Scan for the cell matching the given text and deliver its [x, y] coordinate at center. 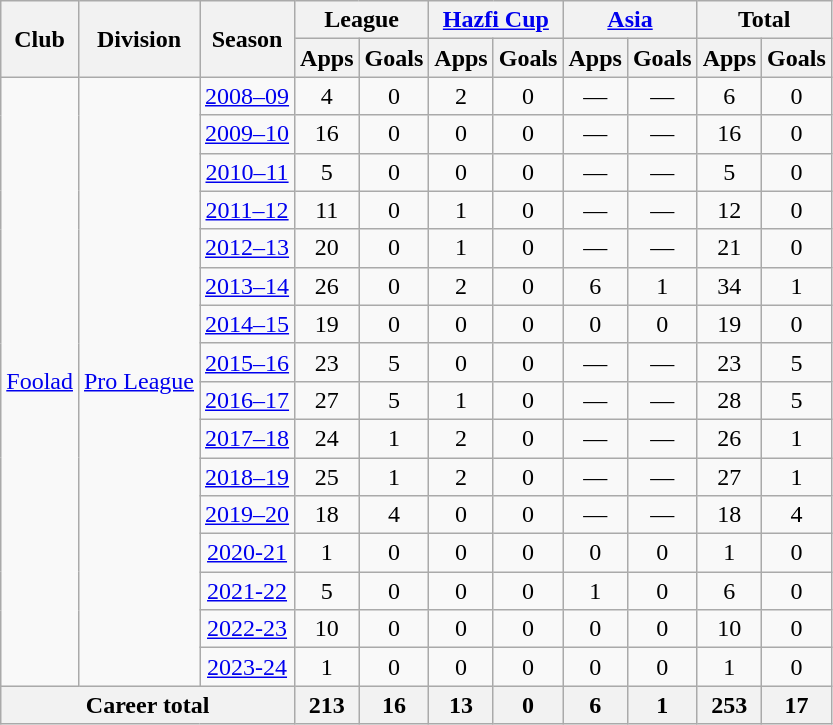
12 [729, 210]
13 [461, 705]
Career total [148, 705]
2008–09 [248, 96]
Foolad [40, 382]
Hazfi Cup [496, 20]
25 [327, 477]
253 [729, 705]
213 [327, 705]
2022-23 [248, 629]
24 [327, 438]
34 [729, 286]
2009–10 [248, 134]
11 [327, 210]
2018–19 [248, 477]
2023-24 [248, 667]
2015–16 [248, 362]
2017–18 [248, 438]
17 [797, 705]
2013–14 [248, 286]
2020-21 [248, 553]
2021-22 [248, 591]
2010–11 [248, 172]
2012–13 [248, 248]
28 [729, 400]
Division [138, 39]
Pro League [138, 382]
Asia [630, 20]
2019–20 [248, 515]
20 [327, 248]
21 [729, 248]
2014–15 [248, 324]
2016–17 [248, 400]
Club [40, 39]
Total [764, 20]
League [362, 20]
2011–12 [248, 210]
Season [248, 39]
